Pinpoint the cell where the given text exists, returning its (X, Y) midpoint coordinate. 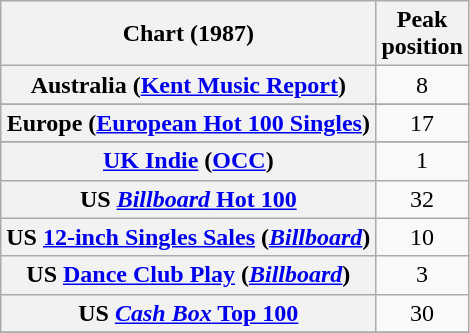
17 (422, 123)
US Billboard Hot 100 (188, 199)
8 (422, 85)
1 (422, 161)
Europe (European Hot 100 Singles) (188, 123)
10 (422, 237)
US 12-inch Singles Sales (Billboard) (188, 237)
US Cash Box Top 100 (188, 313)
UK Indie (OCC) (188, 161)
Chart (1987) (188, 34)
3 (422, 275)
US Dance Club Play (Billboard) (188, 275)
32 (422, 199)
Australia (Kent Music Report) (188, 85)
Peakposition (422, 34)
30 (422, 313)
